Locate the cell with the specified text and output its (X, Y) center coordinate. 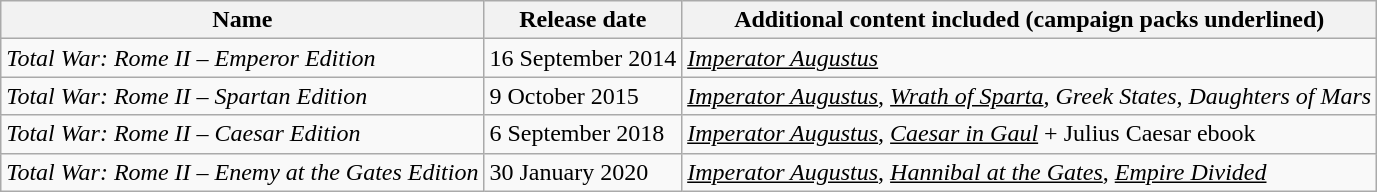
Total War: Rome II – Spartan Edition (242, 96)
Imperator Augustus (1030, 58)
Imperator Augustus, Caesar in Gaul + Julius Caesar ebook (1030, 134)
Imperator Augustus, Hannibal at the Gates, Empire Divided (1030, 172)
30 January 2020 (583, 172)
16 September 2014 (583, 58)
Total War: Rome II – Emperor Edition (242, 58)
Name (242, 20)
Total War: Rome II – Enemy at the Gates Edition (242, 172)
Total War: Rome II – Caesar Edition (242, 134)
6 September 2018 (583, 134)
Imperator Augustus, Wrath of Sparta, Greek States, Daughters of Mars (1030, 96)
9 October 2015 (583, 96)
Release date (583, 20)
Additional content included (campaign packs underlined) (1030, 20)
